Output the (X, Y) coordinate of the center of the cell containing the given text.  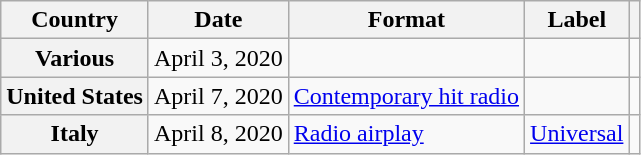
Format (406, 20)
Universal (577, 134)
April 8, 2020 (218, 134)
Various (75, 58)
United States (75, 96)
Date (218, 20)
April 7, 2020 (218, 96)
Italy (75, 134)
Country (75, 20)
Radio airplay (406, 134)
Contemporary hit radio (406, 96)
Label (577, 20)
April 3, 2020 (218, 58)
